Return [X, Y] of the center of cell containing provided text 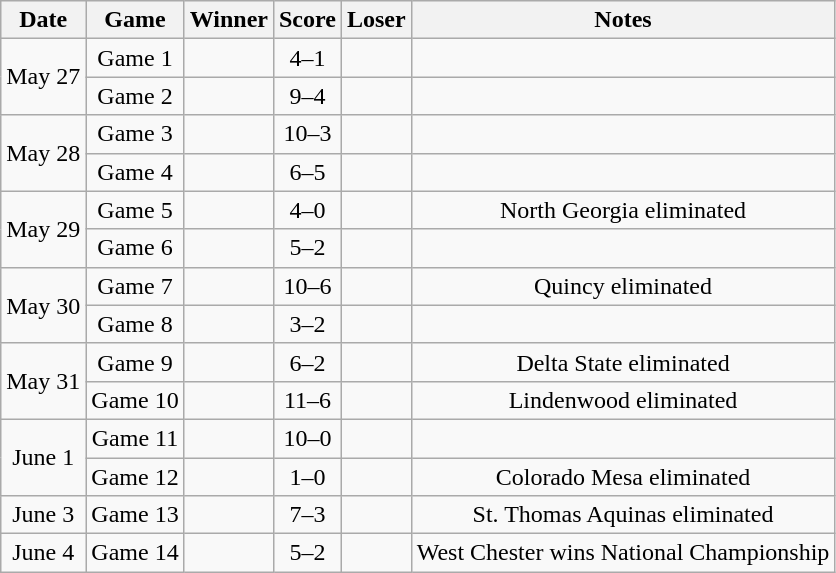
West Chester wins National Championship [623, 553]
Game 14 [135, 553]
Game 10 [135, 400]
Game 13 [135, 515]
Game [135, 20]
North Georgia eliminated [623, 210]
Lindenwood eliminated [623, 400]
Delta State eliminated [623, 362]
Game 7 [135, 286]
Winner [228, 20]
Game 4 [135, 172]
4–1 [307, 58]
Notes [623, 20]
June 1 [44, 457]
Game 2 [135, 96]
7–3 [307, 515]
6–2 [307, 362]
4–0 [307, 210]
1–0 [307, 477]
Game 11 [135, 438]
Score [307, 20]
10–6 [307, 286]
May 27 [44, 77]
Game 9 [135, 362]
11–6 [307, 400]
Quincy eliminated [623, 286]
Game 1 [135, 58]
May 30 [44, 305]
Date [44, 20]
9–4 [307, 96]
May 28 [44, 153]
Game 5 [135, 210]
Game 3 [135, 134]
6–5 [307, 172]
Colorado Mesa eliminated [623, 477]
3–2 [307, 324]
June 3 [44, 515]
Loser [376, 20]
May 29 [44, 229]
Game 6 [135, 248]
St. Thomas Aquinas eliminated [623, 515]
10–0 [307, 438]
Game 8 [135, 324]
May 31 [44, 381]
Game 12 [135, 477]
June 4 [44, 553]
10–3 [307, 134]
